Extract the [X, Y] coordinate from the center of the cell holding the provided text.  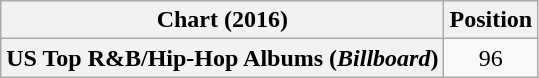
US Top R&B/Hip-Hop Albums (Billboard) [222, 58]
96 [491, 58]
Chart (2016) [222, 20]
Position [491, 20]
